Return the (X, Y) coordinate for the center point of the cell that contains the specified text.  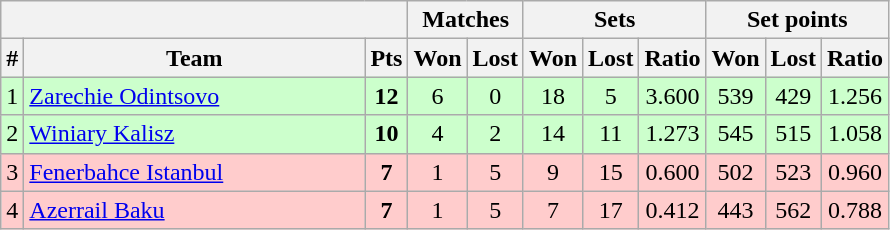
3.600 (672, 96)
0.788 (854, 210)
Sets (614, 20)
0 (495, 96)
12 (386, 96)
17 (611, 210)
11 (611, 134)
# (12, 58)
562 (793, 210)
14 (552, 134)
10 (386, 134)
9 (552, 172)
18 (552, 96)
0.412 (672, 210)
1.273 (672, 134)
502 (736, 172)
Azerrail Baku (194, 210)
0.960 (854, 172)
1.256 (854, 96)
443 (736, 210)
15 (611, 172)
Fenerbahce Istanbul (194, 172)
6 (438, 96)
Zarechie Odintsovo (194, 96)
Team (194, 58)
Pts (386, 58)
545 (736, 134)
Set points (798, 20)
3 (12, 172)
Matches (466, 20)
1.058 (854, 134)
539 (736, 96)
Winiary Kalisz (194, 134)
523 (793, 172)
0.600 (672, 172)
515 (793, 134)
429 (793, 96)
